Search for the cell housing the specified text and yield its (X, Y) center coordinate. 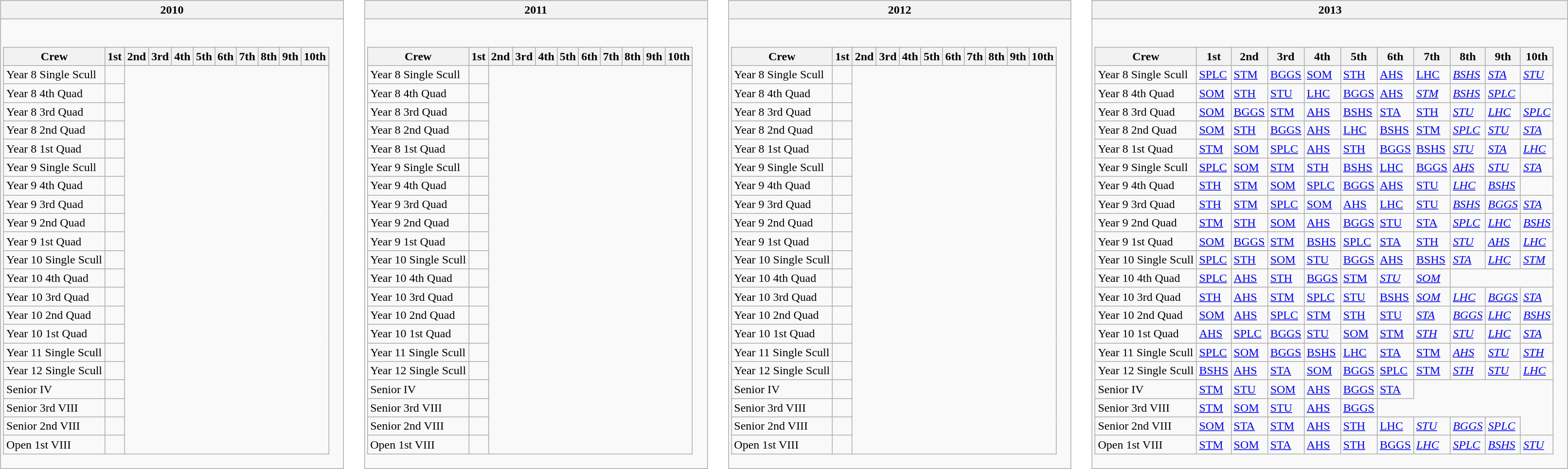
2011 (536, 10)
2010 (172, 10)
2012 (900, 10)
2013 (1330, 10)
